Search for the cell housing the specified text and yield its [X, Y] center coordinate. 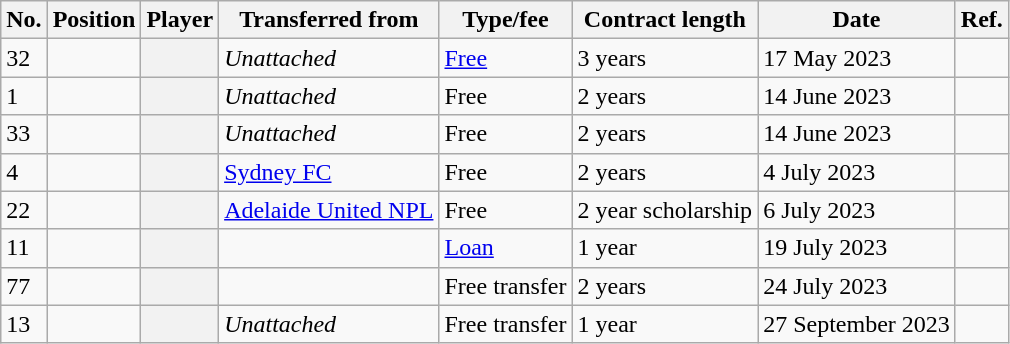
32 [24, 58]
13 [24, 324]
4 July 2023 [857, 172]
No. [24, 20]
22 [24, 210]
1 [24, 96]
Position [94, 20]
77 [24, 286]
Loan [506, 248]
3 years [665, 58]
4 [24, 172]
Sydney FC [329, 172]
Type/fee [506, 20]
6 July 2023 [857, 210]
19 July 2023 [857, 248]
Date [857, 20]
2 year scholarship [665, 210]
Transferred from [329, 20]
11 [24, 248]
24 July 2023 [857, 286]
Adelaide United NPL [329, 210]
Contract length [665, 20]
Ref. [982, 20]
33 [24, 134]
17 May 2023 [857, 58]
Player [180, 20]
27 September 2023 [857, 324]
